Return the (x, y) coordinate for the center point of the cell that contains the specified text.  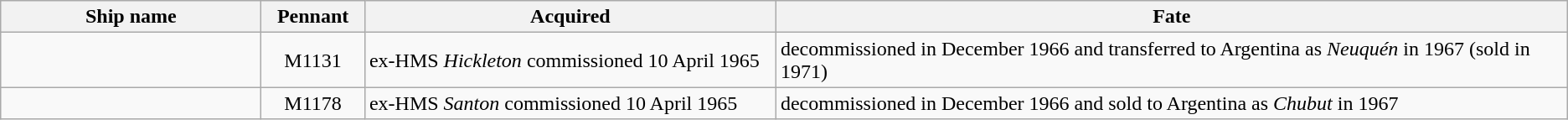
M1131 (313, 60)
Acquired (570, 17)
Pennant (313, 17)
ex-HMS Hickleton commissioned 10 April 1965 (570, 60)
decommissioned in December 1966 and transferred to Argentina as Neuquén in 1967 (sold in 1971) (1171, 60)
Fate (1171, 17)
M1178 (313, 103)
decommissioned in December 1966 and sold to Argentina as Chubut in 1967 (1171, 103)
ex-HMS Santon commissioned 10 April 1965 (570, 103)
Ship name (131, 17)
